For the text-containing cell, return its midpoint in [X, Y] coordinate format. 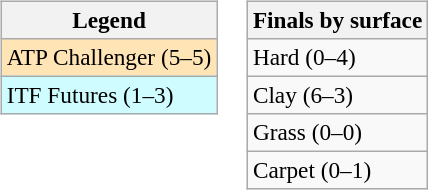
ITF Futures (1–3) [108, 95]
Grass (0–0) [337, 133]
Legend [108, 20]
Clay (6–3) [337, 95]
Carpet (0–1) [337, 171]
Hard (0–4) [337, 57]
ATP Challenger (5–5) [108, 57]
Finals by surface [337, 20]
